Extract the (x, y) coordinate from the center of the cell holding the provided text.  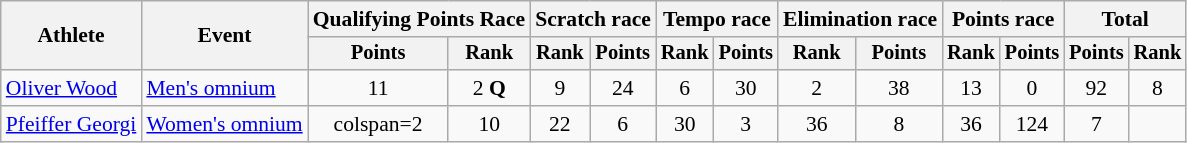
Scratch race (593, 19)
3 (746, 124)
Qualifying Points Race (419, 19)
13 (971, 88)
Pfeiffer Georgi (72, 124)
124 (1032, 124)
38 (898, 88)
0 (1032, 88)
11 (378, 88)
Tempo race (717, 19)
9 (560, 88)
10 (489, 124)
22 (560, 124)
Oliver Wood (72, 88)
Points race (1003, 19)
Event (224, 36)
2 (817, 88)
24 (623, 88)
colspan=2 (378, 124)
92 (1096, 88)
Elimination race (860, 19)
Men's omnium (224, 88)
Athlete (72, 36)
7 (1096, 124)
2 Q (489, 88)
Total (1125, 19)
Women's omnium (224, 124)
